Pinpoint the cell where the given text exists, returning its (X, Y) midpoint coordinate. 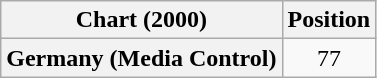
77 (329, 58)
Position (329, 20)
Germany (Media Control) (142, 58)
Chart (2000) (142, 20)
